Return the [X, Y] coordinate for the center point of the cell that contains the specified text.  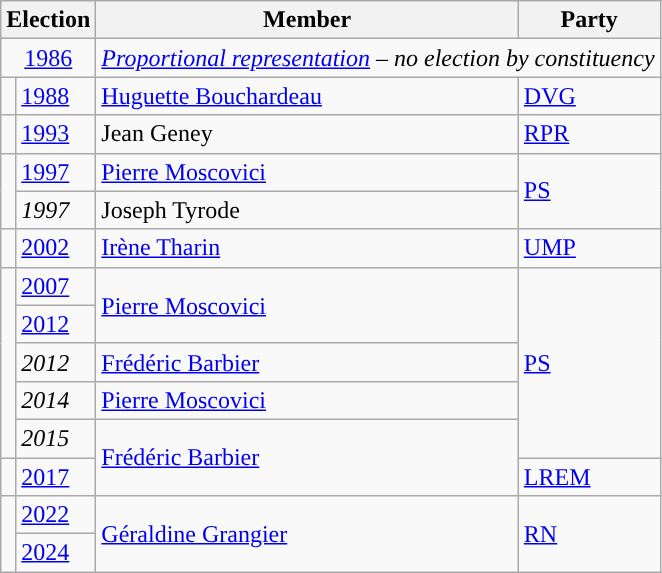
1993 [56, 134]
Joseph Tyrode [308, 210]
2017 [56, 477]
LREM [589, 477]
2014 [56, 400]
Election [48, 20]
RN [589, 534]
UMP [589, 248]
Jean Geney [308, 134]
2024 [56, 553]
DVG [589, 96]
Géraldine Grangier [308, 534]
Proportional representation – no election by constituency [378, 58]
Irène Tharin [308, 248]
Party [589, 20]
2007 [56, 286]
Member [308, 20]
2022 [56, 515]
2015 [56, 438]
2002 [56, 248]
1986 [48, 58]
1988 [56, 96]
RPR [589, 134]
Huguette Bouchardeau [308, 96]
